Find where the given text appears and provide that cell's center as (x, y) coordinate. 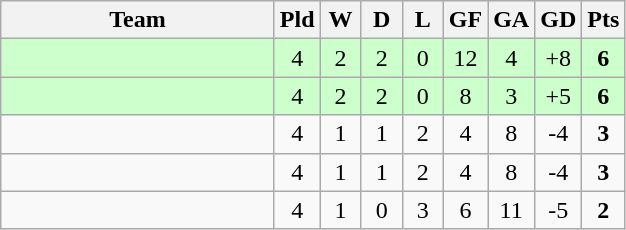
L (422, 20)
12 (465, 58)
11 (512, 210)
Pld (297, 20)
GD (558, 20)
+5 (558, 96)
-5 (558, 210)
Pts (604, 20)
GA (512, 20)
D (382, 20)
GF (465, 20)
+8 (558, 58)
Team (138, 20)
W (340, 20)
